Determine the (x, y) coordinate at the center of the cell enclosing the given text.  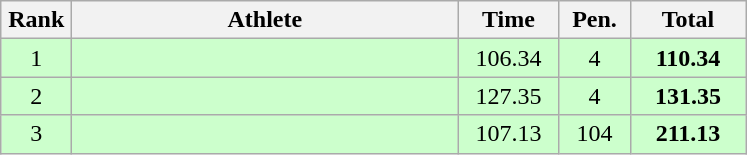
131.35 (688, 96)
3 (36, 134)
Rank (36, 20)
2 (36, 96)
Time (508, 20)
Pen. (594, 20)
107.13 (508, 134)
106.34 (508, 58)
Athlete (265, 20)
1 (36, 58)
104 (594, 134)
110.34 (688, 58)
Total (688, 20)
127.35 (508, 96)
211.13 (688, 134)
